Return [X, Y] of the center of cell containing provided text 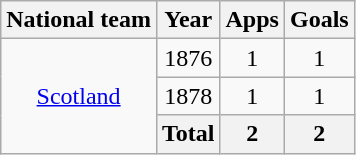
Goals [319, 20]
1876 [188, 58]
Apps [252, 20]
1878 [188, 96]
Scotland [79, 96]
National team [79, 20]
Total [188, 134]
Year [188, 20]
